Scan for the cell matching the given text and deliver its (X, Y) coordinate at center. 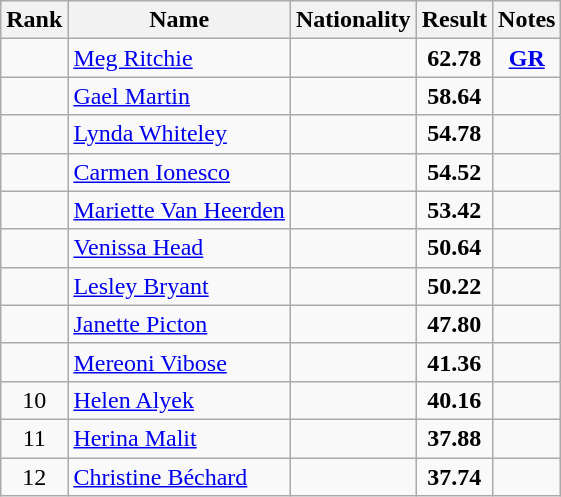
11 (34, 438)
Lesley Bryant (180, 286)
Notes (527, 20)
54.78 (454, 134)
Name (180, 20)
Mariette Van Heerden (180, 210)
Rank (34, 20)
50.22 (454, 286)
Helen Alyek (180, 400)
41.36 (454, 362)
Nationality (353, 20)
Lynda Whiteley (180, 134)
Janette Picton (180, 324)
Herina Malit (180, 438)
Result (454, 20)
54.52 (454, 172)
58.64 (454, 96)
12 (34, 477)
62.78 (454, 58)
47.80 (454, 324)
Mereoni Vibose (180, 362)
Christine Béchard (180, 477)
Venissa Head (180, 248)
Carmen Ionesco (180, 172)
10 (34, 400)
40.16 (454, 400)
Gael Martin (180, 96)
37.88 (454, 438)
50.64 (454, 248)
53.42 (454, 210)
Meg Ritchie (180, 58)
37.74 (454, 477)
GR (527, 58)
